Identify which cell holds the provided text, then report its [X, Y] central coordinate. 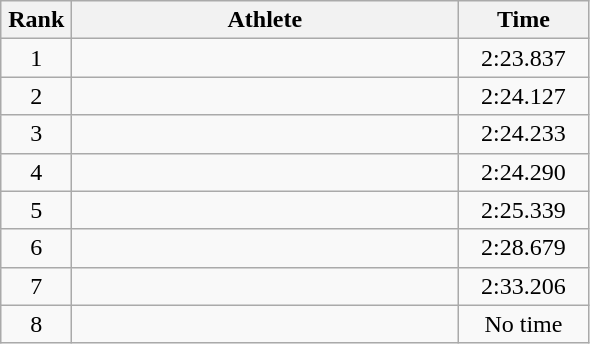
No time [524, 324]
2:24.127 [524, 96]
2:24.290 [524, 172]
2:33.206 [524, 286]
Athlete [265, 20]
6 [36, 248]
4 [36, 172]
Time [524, 20]
5 [36, 210]
2 [36, 96]
2:24.233 [524, 134]
2:28.679 [524, 248]
7 [36, 286]
2:23.837 [524, 58]
1 [36, 58]
2:25.339 [524, 210]
8 [36, 324]
3 [36, 134]
Rank [36, 20]
